From the cell containing the given text, extract its center point as (x, y) coordinate. 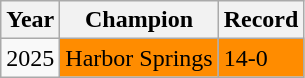
Harbor Springs (139, 58)
14-0 (261, 58)
Record (261, 20)
2025 (30, 58)
Year (30, 20)
Champion (139, 20)
